Identify which cell holds the provided text, then report its (X, Y) central coordinate. 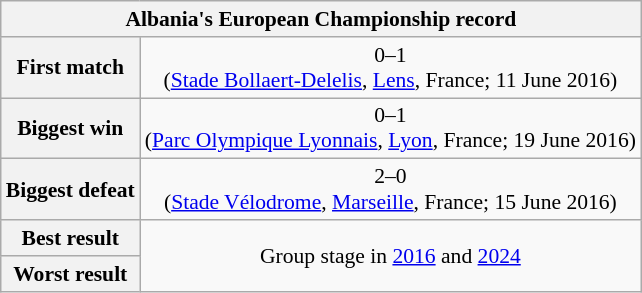
0–1 (Stade Bollaert-Delelis, Lens, France; 11 June 2016) (390, 68)
Best result (70, 238)
First match (70, 68)
Group stage in 2016 and 2024 (390, 256)
0–1 (Parc Olympique Lyonnais, Lyon, France; 19 June 2016) (390, 128)
Albania's European Championship record (321, 19)
Biggest defeat (70, 190)
2–0 (Stade Vélodrome, Marseille, France; 15 June 2016) (390, 190)
Biggest win (70, 128)
Worst result (70, 274)
